Pinpoint the cell where the given text exists, returning its [x, y] midpoint coordinate. 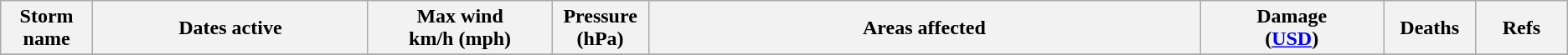
Refs [1521, 28]
Areas affected [924, 28]
Damage(USD) [1292, 28]
Pressure(hPa) [601, 28]
Storm name [47, 28]
Dates active [230, 28]
Deaths [1430, 28]
Max windkm/h (mph) [459, 28]
